Pinpoint the cell where the given text exists, returning its [x, y] midpoint coordinate. 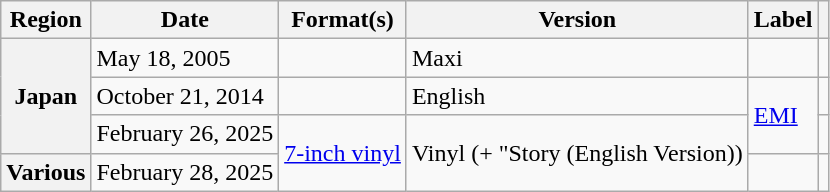
Label [783, 20]
Maxi [577, 58]
Various [46, 172]
Date [185, 20]
Format(s) [343, 20]
Version [577, 20]
English [577, 96]
February 26, 2025 [185, 134]
October 21, 2014 [185, 96]
February 28, 2025 [185, 172]
7-inch vinyl [343, 153]
Region [46, 20]
May 18, 2005 [185, 58]
EMI [783, 115]
Vinyl (+ "Story (English Version)) [577, 153]
Japan [46, 96]
